Identify which cell holds the provided text, then report its (x, y) central coordinate. 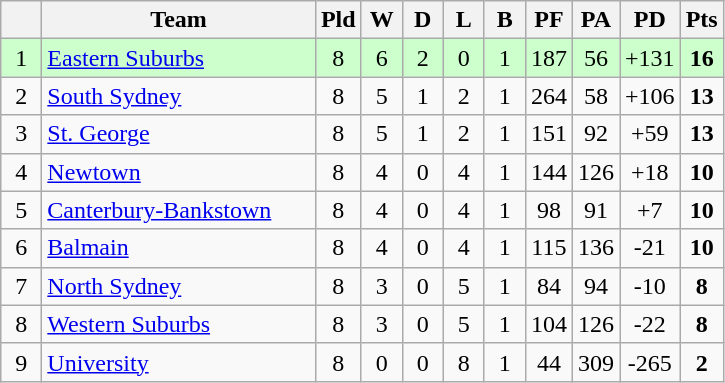
Team (179, 20)
+106 (650, 96)
144 (548, 172)
58 (596, 96)
Canterbury-Bankstown (179, 210)
91 (596, 210)
-21 (650, 248)
44 (548, 362)
North Sydney (179, 286)
104 (548, 324)
136 (596, 248)
98 (548, 210)
264 (548, 96)
-265 (650, 362)
PA (596, 20)
16 (702, 58)
309 (596, 362)
9 (22, 362)
PD (650, 20)
University (179, 362)
St. George (179, 134)
L (464, 20)
56 (596, 58)
-10 (650, 286)
Western Suburbs (179, 324)
Balmain (179, 248)
+18 (650, 172)
84 (548, 286)
W (382, 20)
B (504, 20)
Pld (338, 20)
94 (596, 286)
151 (548, 134)
Pts (702, 20)
Newtown (179, 172)
PF (548, 20)
+59 (650, 134)
South Sydney (179, 96)
Eastern Suburbs (179, 58)
92 (596, 134)
115 (548, 248)
7 (22, 286)
D (422, 20)
+131 (650, 58)
-22 (650, 324)
+7 (650, 210)
187 (548, 58)
